Capture the cell that displays the provided text and extract its (X, Y) central coordinate. 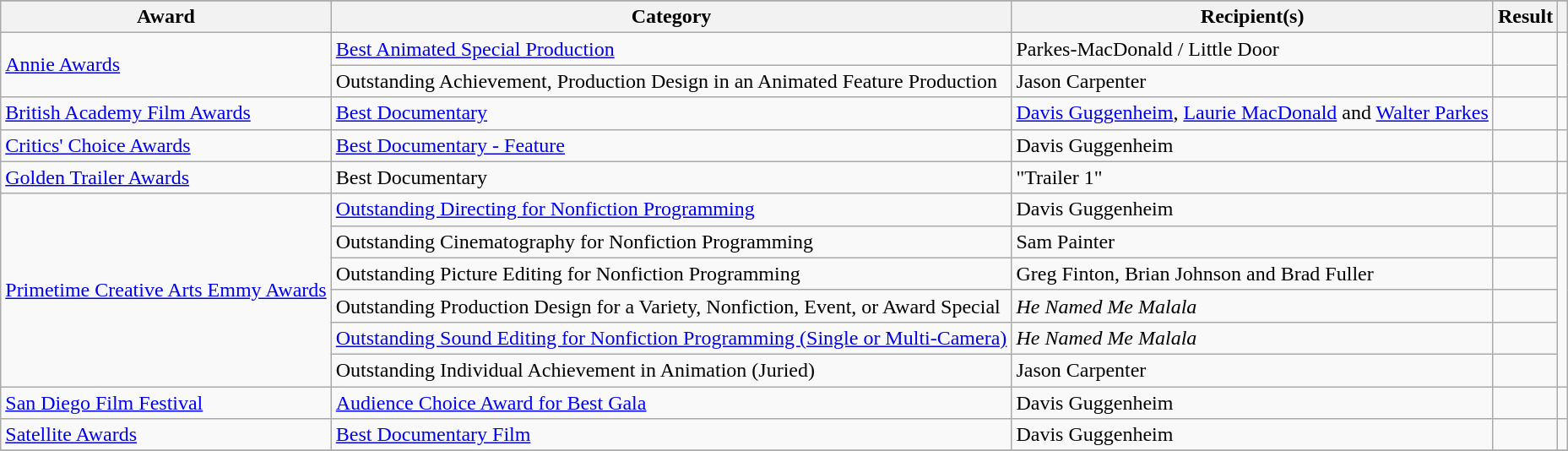
Outstanding Individual Achievement in Animation (Juried) (671, 370)
Best Documentary - Feature (671, 145)
British Academy Film Awards (165, 113)
Outstanding Cinematography for Nonfiction Programming (671, 242)
Golden Trailer Awards (165, 177)
Satellite Awards (165, 435)
Best Animated Special Production (671, 49)
Primetime Creative Arts Emmy Awards (165, 290)
Audience Choice Award for Best Gala (671, 403)
San Diego Film Festival (165, 403)
Award (165, 17)
Result (1525, 17)
Recipient(s) (1253, 17)
Greg Finton, Brian Johnson and Brad Fuller (1253, 274)
"Trailer 1" (1253, 177)
Best Documentary Film (671, 435)
Annie Awards (165, 65)
Parkes-MacDonald / Little Door (1253, 49)
Outstanding Achievement, Production Design in an Animated Feature Production (671, 81)
Davis Guggenheim, Laurie MacDonald and Walter Parkes (1253, 113)
Critics' Choice Awards (165, 145)
Outstanding Production Design for a Variety, Nonfiction, Event, or Award Special (671, 306)
Outstanding Sound Editing for Nonfiction Programming (Single or Multi-Camera) (671, 338)
Outstanding Picture Editing for Nonfiction Programming (671, 274)
Outstanding Directing for Nonfiction Programming (671, 209)
Category (671, 17)
Sam Painter (1253, 242)
